Identify which cell holds the provided text, then report its [x, y] central coordinate. 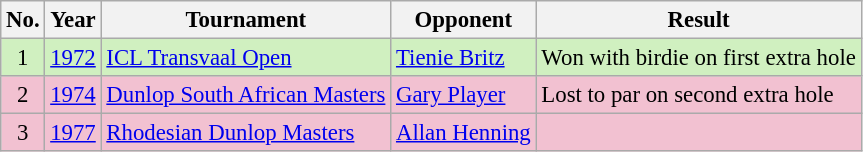
1 [23, 58]
3 [23, 133]
Rhodesian Dunlop Masters [246, 133]
1977 [73, 133]
Tournament [246, 20]
1972 [73, 58]
Year [73, 20]
Won with birdie on first extra hole [698, 58]
Gary Player [464, 95]
Result [698, 20]
Opponent [464, 20]
1974 [73, 95]
No. [23, 20]
ICL Transvaal Open [246, 58]
Allan Henning [464, 133]
Lost to par on second extra hole [698, 95]
Dunlop South African Masters [246, 95]
2 [23, 95]
Tienie Britz [464, 58]
